Return (x, y) of the center of cell containing provided text 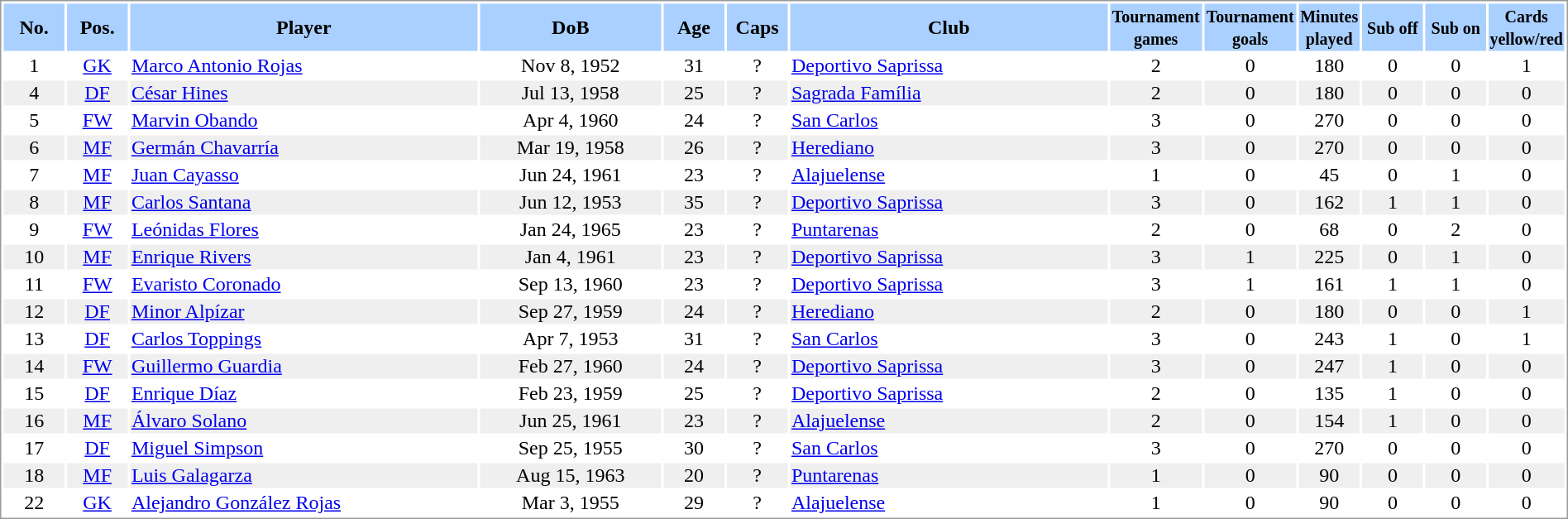
Marvin Obando (304, 120)
Sep 25, 1955 (571, 448)
Carlos Toppings (304, 339)
4 (33, 94)
15 (33, 393)
Miguel Simpson (304, 448)
20 (693, 476)
7 (33, 175)
Cardsyellow/red (1527, 26)
Sagrada Família (949, 94)
154 (1329, 421)
Sep 13, 1960 (571, 284)
161 (1329, 284)
Luis Galagarza (304, 476)
Mar 3, 1955 (571, 502)
Leónidas Flores (304, 229)
17 (33, 448)
11 (33, 284)
Marco Antonio Rojas (304, 65)
Minor Alpízar (304, 312)
Mar 19, 1958 (571, 148)
Enrique Rivers (304, 257)
Feb 23, 1959 (571, 393)
Carlos Santana (304, 203)
Sub on (1456, 26)
35 (693, 203)
5 (33, 120)
68 (1329, 229)
Jan 24, 1965 (571, 229)
Sub off (1393, 26)
22 (33, 502)
Player (304, 26)
Germán Chavarría (304, 148)
Apr 4, 1960 (571, 120)
Jun 12, 1953 (571, 203)
Enrique Díaz (304, 393)
Pos. (98, 26)
Álvaro Solano (304, 421)
Nov 8, 1952 (571, 65)
18 (33, 476)
10 (33, 257)
Tournamentgames (1156, 26)
César Hines (304, 94)
DoB (571, 26)
Evaristo Coronado (304, 284)
225 (1329, 257)
Sep 27, 1959 (571, 312)
Alejandro González Rojas (304, 502)
243 (1329, 339)
29 (693, 502)
Jan 4, 1961 (571, 257)
247 (1329, 367)
Minutesplayed (1329, 26)
Aug 15, 1963 (571, 476)
14 (33, 367)
135 (1329, 393)
45 (1329, 175)
Jul 13, 1958 (571, 94)
8 (33, 203)
162 (1329, 203)
12 (33, 312)
13 (33, 339)
Apr 7, 1953 (571, 339)
Age (693, 26)
26 (693, 148)
Club (949, 26)
Guillermo Guardia (304, 367)
No. (33, 26)
Tournamentgoals (1250, 26)
30 (693, 448)
Feb 27, 1960 (571, 367)
16 (33, 421)
Juan Cayasso (304, 175)
Caps (758, 26)
Jun 24, 1961 (571, 175)
Jun 25, 1961 (571, 421)
9 (33, 229)
6 (33, 148)
